Extract the [X, Y] coordinate from the center of the cell holding the provided text.  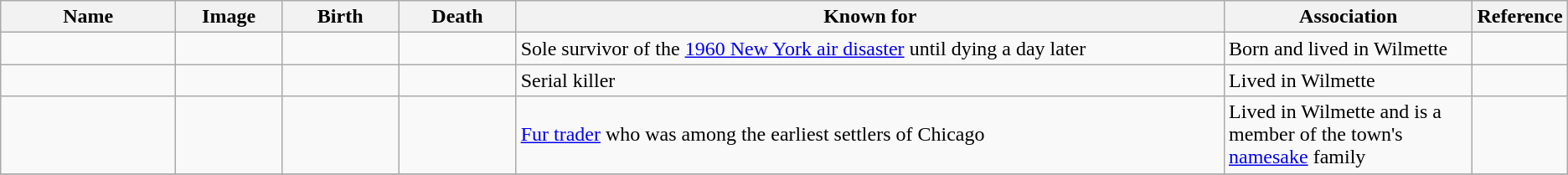
Serial killer [869, 80]
Sole survivor of the 1960 New York air disaster until dying a day later [869, 49]
Lived in Wilmette and is a member of the town's namesake family [1349, 135]
Reference [1519, 17]
Known for [869, 17]
Association [1349, 17]
Birth [340, 17]
Fur trader who was among the earliest settlers of Chicago [869, 135]
Image [230, 17]
Death [457, 17]
Born and lived in Wilmette [1349, 49]
Lived in Wilmette [1349, 80]
Name [89, 17]
